Identify which cell holds the provided text, then report its (X, Y) central coordinate. 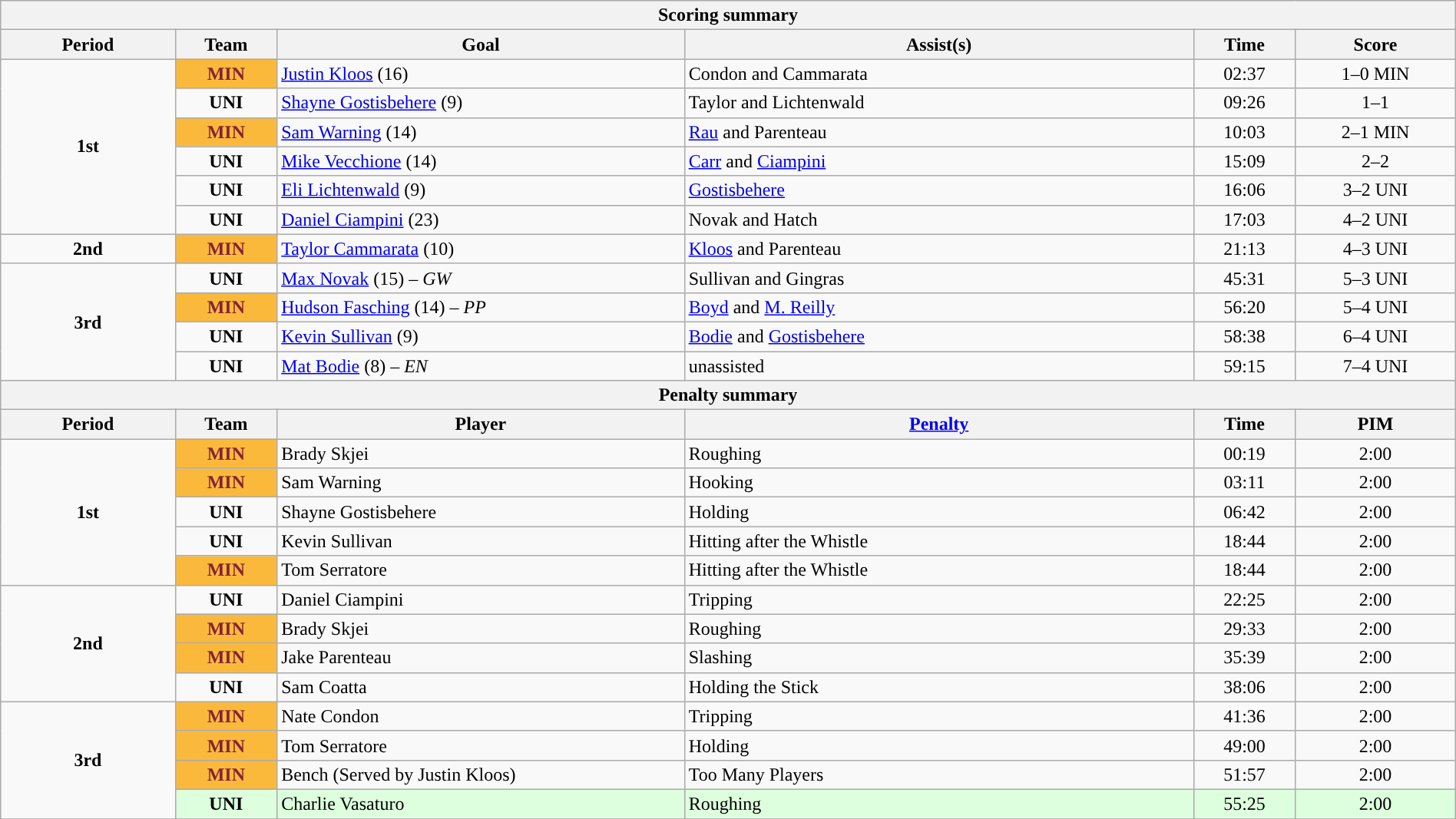
Nate Condon (481, 716)
2–1 MIN (1375, 132)
Taylor Cammarata (10) (481, 249)
49:00 (1244, 745)
Shayne Gostisbehere (9) (481, 103)
2–2 (1375, 161)
5–3 UNI (1375, 278)
Sullivan and Gingras (938, 278)
58:38 (1244, 336)
45:31 (1244, 278)
Carr and Ciampini (938, 161)
17:03 (1244, 220)
Too Many Players (938, 774)
Hooking (938, 483)
Sam Coatta (481, 687)
15:09 (1244, 161)
Assist(s) (938, 45)
35:39 (1244, 658)
Mat Bodie (8) – EN (481, 366)
6–4 UNI (1375, 336)
21:13 (1244, 249)
1–1 (1375, 103)
Novak and Hatch (938, 220)
Justin Kloos (16) (481, 74)
Eli Lichtenwald (9) (481, 190)
unassisted (938, 366)
55:25 (1244, 804)
16:06 (1244, 190)
Rau and Parenteau (938, 132)
Mike Vecchione (14) (481, 161)
Kloos and Parenteau (938, 249)
Daniel Ciampini (481, 599)
03:11 (1244, 483)
Sam Warning (14) (481, 132)
7–4 UNI (1375, 366)
Gostisbehere (938, 190)
1–0 MIN (1375, 74)
10:03 (1244, 132)
02:37 (1244, 74)
Holding the Stick (938, 687)
Jake Parenteau (481, 658)
Player (481, 424)
00:19 (1244, 454)
Condon and Cammarata (938, 74)
Max Novak (15) – GW (481, 278)
Scoring summary (728, 15)
29:33 (1244, 629)
Sam Warning (481, 483)
38:06 (1244, 687)
Shayne Gostisbehere (481, 512)
5–4 UNI (1375, 307)
Kevin Sullivan (9) (481, 336)
Boyd and M. Reilly (938, 307)
56:20 (1244, 307)
Daniel Ciampini (23) (481, 220)
Score (1375, 45)
09:26 (1244, 103)
3–2 UNI (1375, 190)
41:36 (1244, 716)
Taylor and Lichtenwald (938, 103)
22:25 (1244, 599)
Charlie Vasaturo (481, 804)
Bench (Served by Justin Kloos) (481, 774)
4–2 UNI (1375, 220)
Slashing (938, 658)
51:57 (1244, 774)
Kevin Sullivan (481, 541)
Hudson Fasching (14) – PP (481, 307)
Penalty (938, 424)
59:15 (1244, 366)
Penalty summary (728, 395)
Goal (481, 45)
PIM (1375, 424)
Bodie and Gostisbehere (938, 336)
4–3 UNI (1375, 249)
06:42 (1244, 512)
